Output the (X, Y) coordinate of the center of the cell containing the given text.  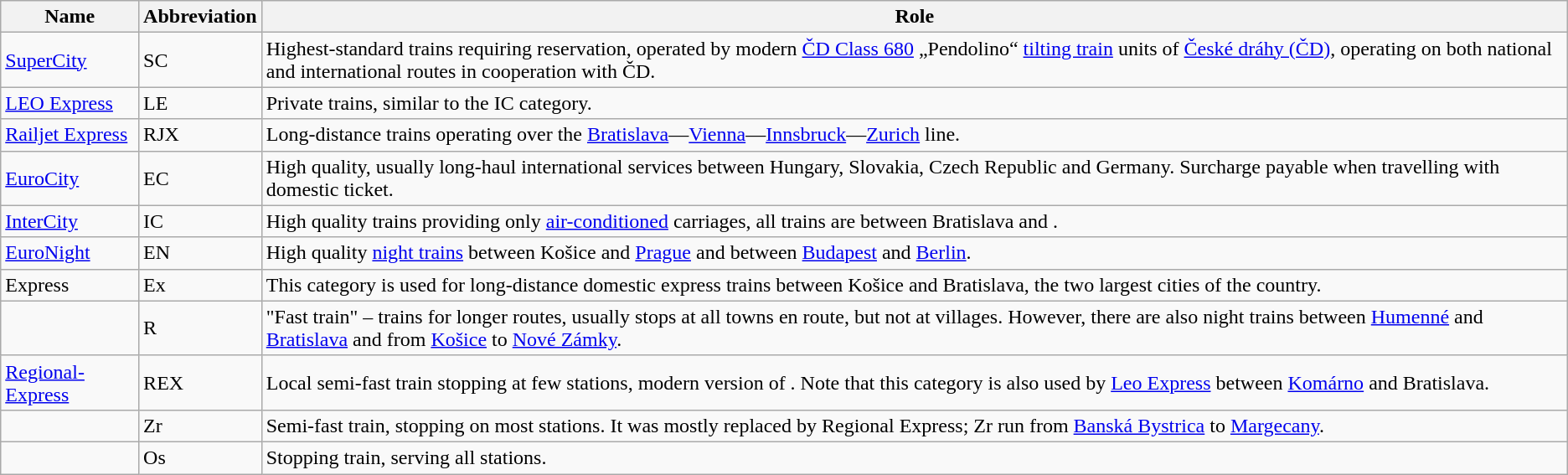
Role (915, 17)
Stopping train, serving all stations. (915, 457)
Abbreviation (201, 17)
Semi-fast train, stopping on most stations. It was mostly replaced by Regional Express; Zr run from Banská Bystrica to Margecany. (915, 426)
Private trains, similar to the IC category. (915, 103)
Long-distance trains operating over the Bratislava—Vienna—Innsbruck—Zurich line. (915, 135)
High quality trains providing only air-conditioned carriages, all trains are between Bratislava and . (915, 221)
LE (201, 103)
EC (201, 178)
Zr (201, 426)
Ex (201, 285)
IC (201, 221)
Name (70, 17)
RJX (201, 135)
EuroCity (70, 178)
High quality night trains between Košice and Prague and between Budapest and Berlin. (915, 253)
R (201, 328)
REX (201, 382)
EN (201, 253)
Railjet Express (70, 135)
SC (201, 60)
Regional-Express (70, 382)
LEO Express (70, 103)
Express (70, 285)
This category is used for long-distance domestic express trains between Košice and Bratislava, the two largest cities of the country. (915, 285)
EuroNight (70, 253)
Os (201, 457)
SuperCity (70, 60)
InterCity (70, 221)
